From the cell containing the given text, extract its center point as (X, Y) coordinate. 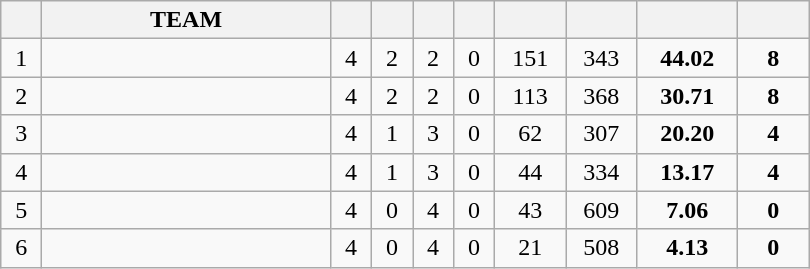
TEAM (186, 20)
7.06 (688, 210)
5 (22, 210)
334 (602, 172)
508 (602, 248)
343 (602, 58)
609 (602, 210)
62 (530, 134)
43 (530, 210)
44.02 (688, 58)
21 (530, 248)
44 (530, 172)
113 (530, 96)
20.20 (688, 134)
13.17 (688, 172)
368 (602, 96)
30.71 (688, 96)
6 (22, 248)
4.13 (688, 248)
307 (602, 134)
151 (530, 58)
